Locate the cell with the specified text and output its [X, Y] center coordinate. 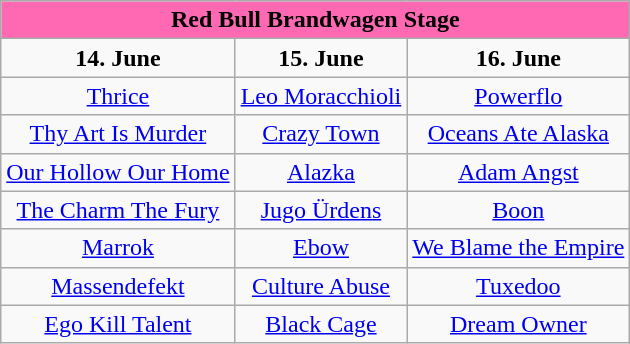
14. June [118, 58]
Boon [518, 210]
Red Bull Brandwagen Stage [316, 20]
Oceans Ate Alaska [518, 134]
Our Hollow Our Home [118, 172]
Leo Moracchioli [321, 96]
Jugo Ürdens [321, 210]
We Blame the Empire [518, 248]
Marrok [118, 248]
The Charm The Fury [118, 210]
Crazy Town [321, 134]
Thrice [118, 96]
Massendefekt [118, 286]
Dream Owner [518, 324]
Tuxedoo [518, 286]
Adam Angst [518, 172]
15. June [321, 58]
Powerflo [518, 96]
Ebow [321, 248]
Black Cage [321, 324]
Thy Art Is Murder [118, 134]
Alazka [321, 172]
16. June [518, 58]
Culture Abuse [321, 286]
Ego Kill Talent [118, 324]
